Output the (X, Y) coordinate of the center of the cell containing the given text.  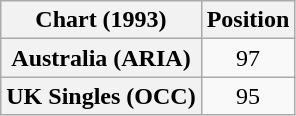
95 (248, 96)
Australia (ARIA) (101, 58)
Position (248, 20)
UK Singles (OCC) (101, 96)
Chart (1993) (101, 20)
97 (248, 58)
